Output the [X, Y] coordinate of the center of the cell containing the given text.  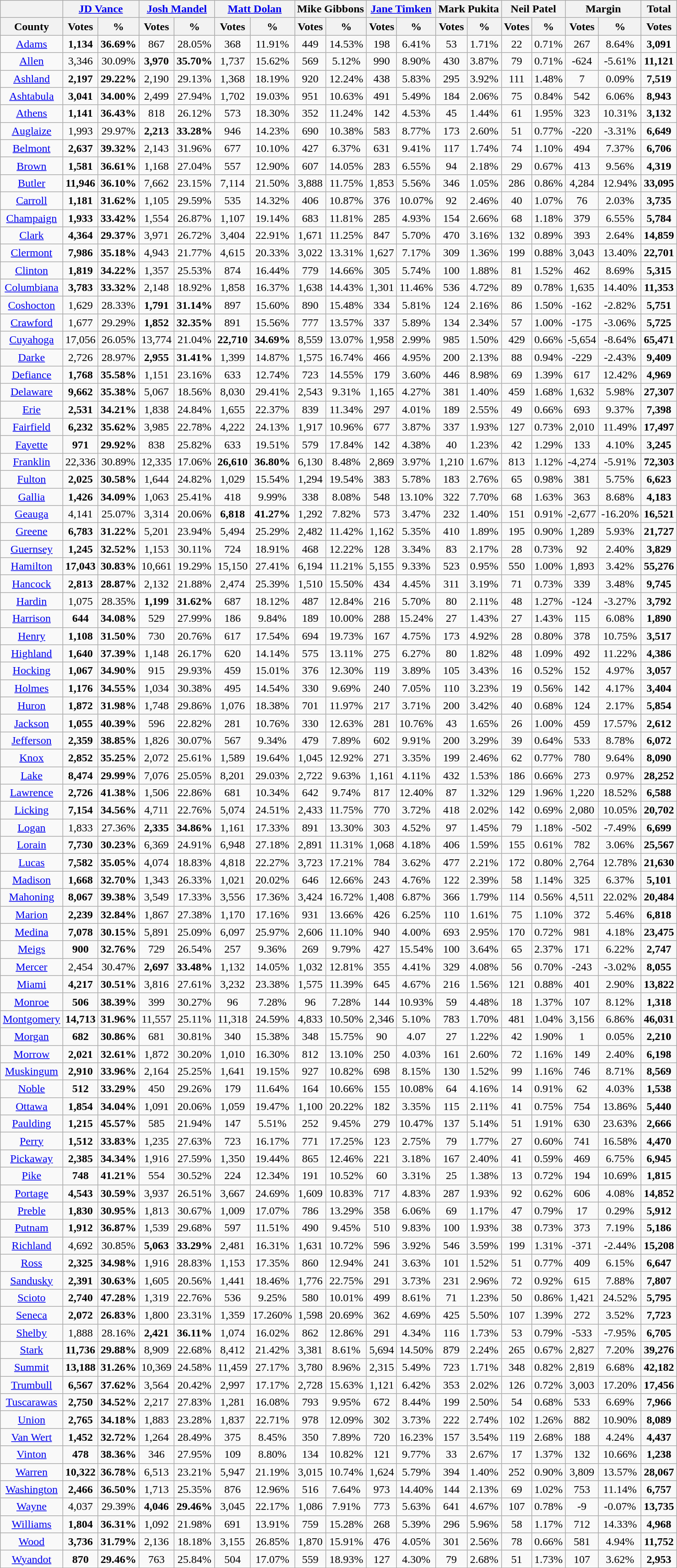
24.59% [272, 1019]
784 [382, 862]
16.44% [272, 270]
27.36% [118, 828]
12.81% [346, 967]
Jefferson [32, 740]
17,043 [81, 566]
18.30% [272, 113]
7.82% [346, 514]
3,245 [659, 444]
116 [451, 1333]
33.48% [194, 967]
Lake [32, 776]
14.87% [272, 357]
491 [382, 96]
8.45% [272, 1437]
21,727 [659, 532]
1,589 [233, 758]
1,804 [81, 1524]
17,497 [659, 427]
172 [517, 862]
817 [382, 793]
18.92% [194, 288]
3,971 [157, 236]
2.37% [548, 949]
1.63% [548, 496]
1.90% [548, 1036]
305 [382, 270]
1,168 [157, 166]
399 [157, 1002]
10,661 [157, 566]
56 [517, 967]
6.15% [620, 1263]
33.83% [118, 1141]
Perry [32, 1141]
12.09% [346, 1420]
7.88% [620, 1280]
1,100 [310, 1106]
30.67% [194, 1211]
2,359 [81, 740]
16.74% [346, 357]
30.38% [194, 688]
690 [310, 131]
35.58% [118, 375]
981 [582, 932]
2,315 [382, 1368]
15.38% [272, 1036]
1.14% [548, 880]
1,034 [157, 688]
4.05% [417, 1541]
1,933 [81, 218]
0.92% [548, 1280]
14.66% [346, 270]
26.33% [194, 880]
1,091 [157, 1106]
1.05% [484, 183]
0.95% [484, 566]
3,792 [659, 601]
862 [310, 1333]
1.09% [548, 653]
194 [582, 1176]
1,029 [233, 479]
Cuyahoga [32, 340]
23.15% [194, 183]
8.64% [620, 44]
Champaign [32, 218]
425 [451, 1315]
Clermont [32, 253]
7,723 [659, 1315]
Carroll [32, 200]
3,937 [157, 1193]
368 [233, 44]
927 [310, 1072]
Geauga [32, 514]
29.13% [194, 79]
36.87% [118, 1228]
3.16% [484, 236]
11,946 [81, 183]
1,215 [81, 1124]
19.47% [272, 1106]
579 [310, 444]
548 [382, 496]
13.40% [620, 253]
4.72% [484, 288]
1,141 [81, 113]
18.18% [194, 1541]
1,176 [81, 688]
29.59% [194, 200]
1,833 [81, 828]
1,059 [233, 1106]
241 [382, 1263]
4.41% [417, 967]
449 [310, 44]
3.34% [417, 549]
4.11% [417, 776]
16.72% [346, 897]
0.94% [548, 357]
2,869 [382, 462]
33.28% [194, 131]
14 [517, 1089]
15.62% [272, 61]
7,154 [81, 810]
13,735 [659, 1507]
1.61% [484, 915]
2,722 [310, 776]
42,182 [659, 1368]
920 [310, 79]
6.27% [417, 653]
30.52% [194, 1176]
2,239 [81, 915]
6,072 [659, 740]
554 [157, 1176]
34.04% [118, 1106]
-2.43% [620, 357]
0.64% [548, 740]
9.34% [272, 740]
5,891 [157, 932]
6,097 [233, 932]
123 [382, 1141]
329 [451, 967]
818 [157, 113]
7.17% [417, 253]
0.82% [548, 1368]
1.65% [484, 723]
29.99% [118, 776]
3,043 [582, 253]
Warren [32, 1472]
23.31% [194, 1315]
32.52% [118, 549]
154 [451, 218]
29.92% [118, 444]
1,010 [233, 1054]
4,284 [582, 183]
14.43% [346, 288]
1,121 [382, 1385]
631 [382, 148]
546 [451, 1245]
41.21% [118, 1176]
1.48% [548, 79]
1,294 [310, 479]
54 [517, 1402]
25.41% [194, 496]
783 [451, 1019]
33,095 [659, 183]
753 [582, 1489]
951 [310, 96]
559 [310, 1559]
1,170 [233, 915]
5.74% [417, 270]
3,003 [582, 1385]
786 [310, 1211]
23.38% [272, 984]
1,629 [81, 305]
1,063 [157, 496]
2,346 [382, 1019]
38.39% [118, 1002]
11.42% [346, 532]
2,747 [659, 949]
16.17% [272, 1141]
Josh Mandel [177, 9]
434 [382, 584]
15.50% [346, 584]
978 [310, 1420]
12.63% [346, 723]
Fayette [32, 444]
2,764 [582, 862]
2,612 [659, 723]
3,556 [233, 897]
10.52% [346, 1176]
Crawford [32, 323]
Mark Pukita [469, 9]
1,021 [233, 880]
383 [382, 479]
12.84% [346, 601]
352 [310, 113]
358 [382, 1211]
1.44% [484, 113]
3,970 [157, 61]
19.64% [272, 758]
1,181 [81, 200]
4,074 [157, 862]
338 [310, 496]
Wood [32, 1541]
17.16% [272, 915]
5.39% [417, 1524]
985 [451, 340]
19.73% [346, 636]
6.87% [417, 897]
0.29% [620, 1211]
780 [582, 758]
426 [382, 915]
15.75% [346, 1036]
10.34% [272, 793]
272 [582, 1315]
4.52% [417, 828]
12.46% [346, 1158]
3,314 [157, 514]
-371 [582, 1245]
22.27% [272, 862]
4.45% [417, 584]
4.92% [484, 636]
779 [310, 270]
468 [310, 549]
232 [451, 514]
Shelby [32, 1333]
32.72% [118, 1437]
5.75% [620, 479]
90 [382, 1036]
20.02% [272, 880]
29.86% [194, 706]
126 [517, 1385]
717 [382, 1193]
14.53% [346, 44]
1,632 [582, 392]
990 [382, 61]
267 [582, 44]
29 [517, 166]
782 [582, 845]
Richland [32, 1245]
3,549 [157, 897]
322 [451, 496]
504 [233, 1559]
37.39% [118, 653]
1,319 [157, 1298]
729 [157, 949]
11.22% [620, 653]
28.83% [194, 1263]
Union [32, 1420]
16.58% [620, 1141]
9.99% [272, 496]
Clinton [32, 270]
8,909 [157, 1350]
3,564 [157, 1385]
35.70% [194, 61]
34.98% [118, 1263]
5,694 [382, 1350]
10.90% [620, 1420]
687 [233, 601]
3.52% [620, 1315]
340 [233, 1036]
394 [451, 1472]
Licking [32, 810]
36.11% [194, 1333]
Noble [32, 1089]
20.69% [346, 1315]
26.05% [118, 340]
27.59% [194, 1158]
3.63% [417, 1263]
2,080 [582, 810]
Greene [32, 532]
24.52% [620, 1298]
15.24% [417, 619]
27.83% [194, 1402]
4.95% [417, 357]
12.92% [346, 758]
4.48% [484, 1002]
117 [451, 148]
4,818 [233, 862]
-3.27% [620, 601]
22.02% [620, 897]
4,046 [157, 1507]
18.12% [272, 601]
1.67% [484, 462]
43 [451, 723]
9.95% [346, 1402]
0.84% [548, 96]
Gallia [32, 496]
14.14% [272, 653]
1.29% [548, 444]
1,245 [81, 549]
34.52% [118, 1402]
Morgan [32, 1036]
28,067 [659, 1472]
6.42% [417, 1385]
36.31% [118, 1524]
269 [310, 949]
1,289 [582, 532]
Adams [32, 44]
30.86% [118, 1036]
34.90% [118, 671]
2,190 [157, 79]
2,531 [81, 410]
5,725 [659, 323]
5.93% [620, 532]
5,912 [659, 1211]
47.28% [118, 1298]
38.36% [118, 1455]
195 [517, 532]
4,470 [659, 1141]
2,335 [157, 828]
Erie [32, 410]
1,993 [81, 131]
297 [382, 410]
6,623 [659, 479]
22,701 [659, 253]
5.63% [417, 1507]
11.46% [417, 288]
870 [81, 1559]
17,456 [659, 1385]
931 [310, 915]
12.66% [346, 880]
13,774 [157, 340]
83 [451, 549]
11,557 [157, 1019]
1,368 [233, 79]
Henry [32, 636]
24.58% [194, 1368]
29.29% [118, 323]
372 [582, 915]
353 [451, 1385]
128 [382, 549]
29.68% [194, 1228]
24.84% [194, 410]
36.80% [272, 462]
1,067 [81, 671]
29.26% [194, 1089]
535 [233, 200]
9.63% [346, 776]
691 [233, 1524]
10.31% [620, 113]
3,346 [81, 61]
793 [310, 1402]
22.37% [272, 410]
10.38% [346, 131]
1,318 [659, 1002]
446 [451, 375]
11.10% [346, 932]
26.85% [272, 1541]
1.95% [548, 113]
33.32% [118, 288]
184 [451, 96]
Marion [32, 915]
1,819 [81, 270]
183 [451, 479]
133 [582, 444]
9,745 [659, 584]
250 [382, 1054]
Pickaway [32, 1158]
19.44% [272, 1158]
4,615 [233, 253]
36.69% [118, 44]
5,315 [659, 270]
838 [157, 444]
4,543 [81, 1193]
86 [517, 305]
746 [582, 1072]
18.38% [272, 706]
8,089 [659, 1420]
11.34% [346, 410]
257 [233, 949]
Hocking [32, 671]
2,955 [157, 357]
Ashtabula [32, 96]
8.48% [346, 462]
33.96% [118, 1072]
487 [310, 601]
Fulton [32, 479]
30.09% [118, 61]
10.00% [346, 619]
2.75% [417, 1141]
490 [310, 1228]
11,736 [81, 1350]
0.70% [548, 967]
13.30% [346, 828]
5.10% [417, 1019]
Trumbull [32, 1385]
11,318 [233, 1019]
11.49% [620, 427]
1,815 [659, 1176]
882 [582, 1420]
2,852 [81, 758]
Fairfield [32, 427]
18.46% [272, 1280]
224 [233, 1176]
-533 [582, 1333]
Putnam [32, 1228]
Hancock [32, 584]
5.35% [417, 532]
20.33% [272, 253]
35.18% [118, 253]
971 [81, 444]
1.68% [548, 392]
-502 [582, 828]
15,150 [233, 566]
410 [451, 532]
3.43% [484, 671]
22.78% [194, 427]
39 [517, 740]
30.95% [118, 1211]
1.89% [484, 532]
2,213 [157, 131]
Jane Timken [401, 9]
26,610 [233, 462]
0.97% [620, 776]
27.38% [194, 915]
Auglaize [32, 131]
1,148 [157, 653]
847 [382, 236]
31.98% [118, 706]
18.52% [620, 793]
2.74% [484, 1420]
8,055 [659, 967]
36.61% [118, 166]
7,730 [81, 845]
24.69% [272, 1193]
30.47% [118, 967]
30.27% [194, 1002]
865 [310, 1158]
Neil Patel [534, 9]
5,751 [659, 305]
1,235 [157, 1141]
741 [582, 1141]
61 [517, 113]
122 [451, 880]
Wyandot [32, 1559]
231 [451, 1280]
33 [451, 1455]
8.78% [620, 740]
575 [310, 653]
1.53% [484, 776]
7.64% [346, 1489]
3,816 [157, 984]
Vinton [32, 1455]
17.260% [272, 1315]
3.48% [620, 584]
2.76% [484, 479]
Darke [32, 357]
74 [517, 148]
6,232 [81, 427]
29.97% [118, 131]
8,067 [81, 897]
839 [310, 410]
19.51% [272, 444]
4.30% [417, 1559]
3.71% [417, 706]
1,677 [81, 323]
1,830 [81, 1211]
1.88% [484, 270]
5,067 [157, 392]
Morrow [32, 1054]
6,130 [310, 462]
60 [382, 1176]
9.91% [417, 740]
4.83% [417, 1193]
0.60% [548, 1141]
10.83% [346, 1193]
14,852 [659, 1193]
Defiance [32, 375]
-3.06% [620, 323]
529 [157, 619]
20,702 [659, 810]
5.12% [346, 61]
25.09% [194, 932]
2.67% [484, 1455]
14.32% [272, 200]
6.68% [620, 1368]
8,943 [659, 96]
101 [451, 1263]
1,238 [659, 1455]
10,322 [81, 1472]
2,666 [659, 1124]
6,647 [659, 1263]
22.68% [194, 1350]
2.24% [484, 1350]
8.98% [484, 375]
2.39% [484, 880]
1.32% [484, 793]
334 [382, 305]
0.75% [548, 1106]
9.31% [346, 392]
7.20% [620, 1350]
4,692 [81, 1245]
3,045 [233, 1507]
-5,654 [582, 340]
3,667 [233, 1193]
45.57% [118, 1124]
363 [582, 496]
47 [517, 1211]
Hamilton [32, 566]
0.61% [548, 845]
-4,274 [582, 462]
Hardin [32, 601]
1,870 [310, 1541]
6,945 [659, 1158]
Athens [32, 113]
283 [382, 166]
1,631 [310, 1245]
20.42% [194, 1385]
479 [310, 740]
12.78% [620, 862]
581 [582, 1541]
646 [310, 880]
9.69% [346, 688]
5.51% [272, 1124]
672 [382, 1402]
470 [451, 236]
27.04% [194, 166]
31.50% [118, 636]
23.63% [620, 1124]
10.01% [346, 1298]
10.96% [346, 427]
130 [451, 1072]
Jackson [32, 723]
1,220 [582, 793]
4,319 [659, 166]
1,768 [81, 375]
22.75% [346, 1280]
1,867 [157, 915]
10.47% [417, 1124]
13.86% [620, 1106]
3.89% [417, 671]
1,858 [233, 288]
8,474 [81, 776]
1,671 [310, 236]
2,819 [582, 1368]
1,210 [451, 462]
607 [310, 166]
6,194 [310, 566]
1.56% [484, 984]
2,217 [157, 1402]
4,943 [157, 253]
11.64% [272, 1089]
476 [382, 1541]
469 [582, 1158]
50 [517, 1298]
3,057 [659, 671]
8.69% [620, 270]
Margin [603, 9]
30.81% [194, 1036]
26.72% [194, 236]
295 [451, 79]
1.59% [484, 845]
287 [451, 1193]
7,078 [81, 932]
10.72% [346, 1245]
2.06% [484, 96]
5,854 [659, 706]
12,335 [157, 462]
7,398 [659, 410]
36.10% [118, 183]
-175 [582, 323]
1,893 [582, 566]
164 [310, 1089]
683 [310, 218]
Harrison [32, 619]
438 [382, 79]
-5.61% [620, 61]
2,474 [233, 584]
21.19% [272, 1472]
3,091 [659, 44]
2.99% [417, 340]
28.16% [118, 1333]
29.39% [118, 1507]
9.56% [620, 166]
26.51% [194, 1193]
39.32% [118, 148]
5.83% [417, 79]
2,132 [157, 584]
1,702 [233, 96]
21.04% [194, 340]
9.74% [346, 793]
19.03% [272, 96]
13.31% [346, 253]
16.02% [272, 1333]
3,155 [233, 1541]
37.62% [118, 1385]
22.86% [194, 793]
32.76% [118, 949]
1,598 [310, 1315]
11.39% [346, 984]
4.34% [417, 1333]
222 [451, 1420]
3.18% [417, 1158]
-9 [582, 1507]
8.08% [346, 496]
36.50% [118, 1489]
542 [582, 96]
21.98% [194, 1524]
5.81% [417, 305]
15,208 [659, 1245]
15.63% [346, 1385]
Matt Dolan [255, 9]
-16.20% [620, 514]
1,162 [382, 532]
0.09% [620, 79]
32.61% [118, 1054]
9.25% [272, 1298]
34.34% [118, 1158]
10.87% [346, 200]
481 [517, 1019]
1.70% [484, 1019]
30.15% [118, 932]
29.93% [194, 671]
4.27% [417, 392]
198 [382, 44]
2,025 [81, 479]
13.11% [346, 653]
8.77% [417, 131]
1,854 [81, 1106]
2,482 [310, 532]
701 [310, 706]
31.26% [118, 1368]
876 [233, 1489]
32.70% [118, 880]
5.46% [620, 915]
1,105 [157, 200]
94 [451, 166]
940 [382, 932]
2.50% [484, 1402]
512 [81, 1089]
302 [382, 1420]
432 [451, 776]
137 [451, 1124]
1.38% [484, 1176]
3,829 [659, 549]
64 [451, 1089]
35.05% [118, 862]
1,510 [310, 584]
4.93% [417, 218]
2,765 [81, 1420]
10.93% [417, 1002]
362 [382, 1315]
22 [517, 44]
5,101 [659, 880]
1,890 [659, 619]
13.91% [272, 1524]
3,022 [310, 253]
2,740 [81, 1298]
29.41% [272, 392]
21.50% [272, 183]
379 [582, 218]
38 [517, 1228]
Butler [32, 183]
65,471 [659, 340]
9.83% [417, 1228]
16.08% [272, 1402]
2.96% [484, 1280]
5,201 [157, 532]
49 [517, 410]
12.42% [620, 375]
25 [451, 1176]
Van Wert [32, 1437]
1,009 [233, 1211]
1,301 [382, 288]
4.00% [417, 932]
393 [582, 236]
1,837 [233, 1420]
1.12% [548, 462]
1,624 [382, 1472]
1,609 [310, 1193]
11.14% [620, 1489]
1,350 [233, 1158]
1,838 [157, 410]
874 [233, 270]
286 [517, 183]
6.86% [620, 1019]
17.20% [620, 1385]
288 [382, 619]
1,748 [157, 706]
25.61% [194, 758]
355 [382, 967]
11,121 [659, 61]
12.90% [272, 166]
1,627 [382, 253]
9,409 [659, 357]
12.24% [346, 79]
812 [310, 1054]
14.50% [417, 1350]
30.07% [194, 740]
17.21% [346, 862]
763 [157, 1559]
1.07% [548, 200]
25.53% [194, 270]
26.12% [194, 113]
15.56% [272, 323]
3.97% [417, 462]
27.94% [194, 96]
642 [310, 793]
24.91% [194, 845]
309 [451, 253]
597 [233, 1228]
7.91% [346, 1507]
Guernsey [32, 549]
401 [582, 984]
217 [382, 706]
13,822 [659, 984]
4.53% [417, 113]
17.54% [272, 636]
724 [233, 549]
40.39% [118, 723]
12.30% [346, 671]
5.50% [484, 1315]
2,481 [233, 1245]
1.04% [548, 1019]
109 [233, 1455]
34.08% [118, 619]
-0.07% [620, 1507]
149 [582, 1054]
9.37% [620, 410]
477 [451, 862]
5,063 [157, 1245]
8,030 [233, 392]
8.15% [417, 1072]
27.95% [194, 1455]
15.60% [272, 305]
Mercer [32, 967]
3,132 [659, 113]
8.80% [272, 1455]
Seneca [32, 1315]
1,917 [310, 427]
694 [310, 636]
890 [310, 305]
10.07% [417, 200]
1,107 [233, 218]
2.18% [484, 166]
1,776 [310, 1280]
12.34% [272, 1176]
1,075 [81, 601]
11,459 [233, 1368]
10.08% [417, 1089]
3,156 [582, 1019]
1,644 [157, 479]
32.84% [118, 915]
Huron [32, 706]
11.31% [346, 845]
152 [582, 671]
29.22% [118, 79]
1 [582, 1036]
2,421 [157, 1333]
1,199 [157, 601]
15.28% [346, 1524]
15.91% [346, 1541]
2.55% [484, 410]
28.05% [194, 44]
6.69% [620, 1402]
46,031 [659, 1019]
2,728 [310, 1385]
5.14% [484, 1124]
698 [382, 1072]
39,276 [659, 1350]
Meigs [32, 949]
3,015 [310, 1472]
6.22% [620, 949]
-3.02% [620, 967]
1,151 [157, 375]
1,076 [233, 706]
30.89% [118, 462]
6,369 [157, 845]
378 [582, 636]
7.05% [417, 688]
36.78% [118, 1472]
4,969 [659, 375]
2.03% [620, 200]
2,385 [81, 1158]
1,068 [382, 845]
Montgomery [32, 1019]
4,037 [81, 1507]
2,466 [81, 1489]
33.42% [118, 218]
9.36% [272, 949]
Madison [32, 880]
2,143 [157, 148]
1.79% [484, 897]
4,711 [157, 810]
915 [157, 671]
11,353 [659, 288]
730 [157, 636]
1,813 [157, 1211]
1.22% [484, 1036]
27.99% [194, 619]
147 [233, 1124]
1,165 [382, 392]
30.23% [118, 845]
Mike Gibbons [330, 9]
3,783 [81, 288]
25.82% [194, 444]
1,888 [81, 1333]
129 [517, 793]
157 [451, 1437]
2,827 [582, 1350]
Pike [32, 1176]
1.91% [548, 1124]
9.64% [620, 758]
Columbiana [32, 288]
17,056 [81, 340]
15.48% [346, 305]
30.85% [118, 1245]
0.59% [548, 1158]
25.25% [194, 1072]
Franklin [32, 462]
0.05% [620, 1036]
325 [582, 880]
1,092 [157, 1524]
301 [451, 1541]
30.63% [118, 1280]
34.18% [118, 1420]
34.09% [118, 496]
Belmont [32, 148]
28.49% [194, 1437]
221 [382, 1158]
1.31% [548, 1245]
Washington [32, 1489]
6,588 [659, 793]
946 [233, 131]
Summit [32, 1368]
59 [451, 1002]
285 [382, 218]
6,948 [233, 845]
303 [382, 828]
7.19% [620, 1228]
6,513 [157, 1472]
1,826 [157, 740]
20,484 [659, 897]
78 [517, 1541]
2,325 [81, 1263]
3.47% [417, 514]
19 [517, 688]
4,222 [233, 427]
10.05% [620, 810]
3.06% [620, 845]
1.74% [484, 148]
3.64% [484, 949]
14,859 [659, 236]
2,391 [81, 1280]
1,426 [81, 496]
3,723 [310, 862]
860 [310, 1263]
720 [382, 1437]
2.16% [484, 305]
4.01% [417, 410]
1,581 [81, 166]
2,606 [310, 932]
Knox [32, 758]
34.22% [118, 270]
Tuscarawas [32, 1402]
7.37% [620, 148]
23.94% [194, 532]
2.66% [484, 218]
Ashland [32, 79]
6,649 [659, 131]
2,997 [233, 1385]
7,519 [659, 79]
3,424 [310, 897]
4,511 [582, 897]
773 [382, 1507]
Scioto [32, 1298]
34.69% [272, 340]
14.54% [272, 688]
879 [451, 1350]
10.74% [346, 1472]
450 [157, 1089]
4.07 [417, 1036]
3,735 [659, 200]
Lucas [32, 862]
28.87% [118, 584]
1,853 [382, 183]
16.23% [417, 1437]
499 [382, 1298]
409 [582, 1263]
3.59% [484, 1245]
897 [233, 305]
2,197 [81, 79]
1,883 [157, 1420]
26.87% [194, 218]
5.96% [484, 1524]
557 [233, 166]
-7.49% [620, 828]
429 [517, 340]
25.39% [272, 584]
478 [81, 1455]
18.56% [194, 392]
28.35% [118, 601]
151 [517, 514]
8,090 [659, 758]
8,201 [233, 776]
4.76% [417, 880]
5.98% [620, 392]
265 [517, 1350]
41.27% [272, 514]
1,292 [310, 514]
8.12% [620, 1002]
4.69% [417, 1315]
1,086 [310, 1507]
492 [582, 653]
569 [310, 61]
23.21% [194, 1472]
19.54% [346, 479]
3,780 [310, 1368]
1.96% [548, 793]
89 [517, 288]
1,357 [157, 270]
114 [517, 897]
13.07% [346, 340]
1,134 [81, 44]
2,210 [659, 1036]
6,757 [659, 1489]
1,441 [233, 1280]
9,662 [81, 392]
Ross [32, 1263]
35.62% [118, 427]
296 [451, 1524]
4,386 [659, 653]
30.59% [118, 1193]
-2,677 [582, 514]
279 [382, 1124]
2.90% [620, 984]
2,543 [310, 392]
Wayne [32, 1507]
170 [517, 932]
26.17% [194, 653]
2.34% [484, 323]
34.86% [194, 828]
20.56% [194, 1280]
271 [382, 758]
813 [517, 462]
8.71% [620, 1072]
14.23% [272, 131]
Clark [32, 236]
23,475 [659, 932]
3.54% [484, 1437]
-2.44% [620, 1245]
-162 [582, 305]
6.25% [417, 915]
3,809 [582, 1472]
7,114 [233, 183]
273 [582, 776]
Holmes [32, 688]
-220 [582, 131]
1,538 [659, 1089]
Brown [32, 166]
1,605 [157, 1280]
1,539 [157, 1228]
97 [451, 828]
5,440 [659, 1106]
26.83% [118, 1315]
4,364 [81, 236]
10.69% [620, 1176]
87 [451, 793]
36.43% [118, 113]
22.71% [272, 1420]
1,641 [233, 1072]
1,506 [157, 793]
1,655 [233, 410]
27.18% [272, 845]
21,630 [659, 862]
17.25% [346, 1141]
57 [517, 323]
3,381 [310, 1350]
25.35% [194, 1489]
Logan [32, 828]
25.97% [272, 932]
Ottawa [32, 1106]
10.63% [346, 96]
1,713 [157, 1489]
24.13% [272, 427]
7,662 [157, 183]
Paulding [32, 1124]
88 [517, 357]
641 [451, 1507]
182 [382, 1106]
25.07% [118, 514]
41.38% [118, 793]
JD Vance [101, 9]
644 [81, 619]
1,055 [81, 723]
1,638 [310, 288]
243 [382, 880]
2.21% [484, 862]
13 [517, 1176]
34.55% [118, 688]
25.05% [194, 776]
27.41% [272, 566]
777 [310, 323]
22.91% [272, 236]
11.81% [346, 218]
5,155 [382, 566]
21.94% [194, 1124]
19.29% [194, 566]
21.88% [194, 584]
Mahoning [32, 897]
Muskingum [32, 1072]
6,706 [659, 148]
30.51% [118, 984]
29.37% [118, 236]
27.61% [194, 984]
30.83% [118, 566]
11,752 [659, 1541]
11.97% [346, 706]
19.14% [272, 218]
9.84% [272, 619]
8.96% [346, 1368]
2,813 [81, 584]
350 [310, 1437]
2,136 [157, 1541]
2,148 [157, 288]
1,421 [582, 1298]
188 [582, 1437]
1,343 [157, 880]
682 [81, 1036]
973 [382, 1489]
18.19% [272, 79]
1.77% [484, 1141]
4.24% [620, 1437]
0.69% [548, 810]
494 [582, 148]
867 [157, 44]
6.75% [620, 1158]
12.22% [346, 549]
712 [582, 1524]
76 [582, 200]
29.88% [118, 1350]
462 [582, 270]
1,640 [81, 653]
18.93% [346, 1559]
27,307 [659, 392]
5,795 [659, 1298]
-2.82% [620, 305]
18 [517, 1002]
1,737 [233, 61]
373 [582, 1228]
11.51% [272, 1228]
34.21% [118, 410]
24.51% [272, 810]
72,303 [659, 462]
3,041 [81, 96]
26 [517, 723]
9.77% [417, 1455]
1,074 [233, 1333]
1,852 [157, 323]
2,910 [81, 1072]
1,132 [233, 967]
12.96% [272, 1489]
1,554 [157, 218]
7 [582, 79]
13.66% [346, 915]
16.37% [272, 288]
Medina [32, 932]
1,399 [233, 357]
21.42% [272, 1350]
30.20% [194, 1054]
4.17% [620, 688]
Portage [32, 1193]
1.36% [484, 253]
Sandusky [32, 1280]
55,276 [659, 566]
8.44% [417, 1402]
1,281 [233, 1402]
0.52% [548, 671]
4.94% [620, 1541]
31.14% [194, 305]
17.84% [346, 444]
28.33% [118, 305]
323 [582, 113]
20.22% [346, 1106]
4.97% [620, 671]
-5.91% [620, 462]
567 [233, 740]
1.82% [484, 653]
14,713 [81, 1019]
4,437 [659, 1437]
22,710 [233, 340]
5,074 [233, 810]
County [32, 27]
2,499 [157, 96]
8.90% [417, 61]
10.75% [620, 636]
1,452 [81, 1437]
-229 [582, 357]
1.02% [548, 1489]
3.60% [417, 375]
5.89% [417, 323]
12.74% [272, 375]
770 [382, 810]
16,521 [659, 514]
Williams [32, 1524]
102 [517, 1420]
161 [451, 1054]
4,141 [81, 514]
34.56% [118, 810]
24.82% [194, 479]
5.56% [417, 183]
606 [582, 1193]
3,888 [310, 183]
3,985 [157, 427]
6,699 [659, 828]
9.41% [417, 148]
748 [81, 1176]
4.75% [417, 636]
22.82% [194, 723]
17.35% [272, 1263]
1.45% [484, 828]
6,705 [659, 1333]
16 [517, 671]
6.41% [417, 44]
27.63% [194, 1141]
4.16% [484, 1089]
17.06% [194, 462]
5.79% [417, 1472]
4.38% [417, 444]
22,336 [81, 462]
240 [382, 688]
466 [382, 357]
275 [382, 653]
4.10% [620, 444]
Allen [32, 61]
7,986 [81, 253]
39.38% [118, 897]
17.17% [272, 1385]
1,108 [81, 636]
13,188 [81, 1368]
1,958 [382, 340]
28,252 [659, 776]
10.50% [346, 1019]
10.10% [272, 148]
Monroe [32, 1002]
14.33% [620, 1524]
550 [517, 566]
495 [233, 688]
523 [451, 566]
1,635 [582, 288]
9.33% [417, 566]
759 [310, 1524]
99 [517, 1072]
27.17% [272, 1368]
Highland [32, 653]
0.62% [548, 1193]
6.08% [620, 619]
3.31% [417, 1176]
31.22% [118, 532]
Delaware [32, 392]
311 [451, 584]
11.91% [272, 44]
-243 [582, 967]
3,736 [81, 1541]
5,947 [233, 1472]
430 [451, 61]
2,953 [659, 1559]
1,045 [310, 758]
5.78% [417, 479]
8.68% [620, 496]
2,454 [81, 967]
111 [517, 79]
31.41% [194, 357]
-124 [582, 601]
23.28% [194, 1420]
11.25% [346, 236]
14.55% [346, 375]
6,567 [81, 1385]
11.21% [346, 566]
34.00% [118, 96]
22.17% [272, 1507]
16.31% [272, 1245]
11.24% [346, 113]
-8.64% [620, 340]
4,217 [81, 984]
2,021 [81, 1054]
1,791 [157, 305]
3.19% [484, 584]
2,433 [310, 810]
Stark [32, 1350]
0.98% [548, 479]
Lorain [32, 845]
771 [310, 1141]
3.29% [484, 740]
1,512 [81, 1141]
15.01% [272, 671]
2.56% [484, 1541]
-3.31% [620, 131]
17.36% [272, 897]
5,784 [659, 218]
2.64% [620, 236]
413 [582, 166]
2,891 [310, 845]
900 [81, 949]
1,912 [81, 1228]
Miami [32, 984]
1,264 [157, 1437]
6,198 [659, 1054]
630 [582, 1124]
7,966 [659, 1402]
31.79% [118, 1541]
191 [310, 1176]
3,517 [659, 636]
7.70% [484, 496]
583 [382, 131]
1,408 [382, 897]
-7.95% [620, 1333]
268 [382, 1524]
21.77% [194, 253]
45 [451, 113]
25.11% [194, 1019]
5,494 [233, 532]
516 [310, 1489]
20.76% [194, 636]
645 [382, 984]
25,567 [659, 845]
0.89% [548, 236]
3.72% [417, 810]
23.16% [194, 375]
12.40% [417, 793]
Preble [32, 1211]
35.38% [118, 392]
9.79% [346, 949]
32.35% [194, 323]
2,164 [157, 1072]
81 [517, 270]
12.86% [346, 1333]
580 [310, 1298]
10,369 [157, 1368]
1,359 [233, 1315]
375 [233, 1437]
6,783 [81, 532]
-624 [582, 61]
3.23% [484, 688]
105 [451, 671]
615 [582, 1280]
17.57% [620, 723]
510 [382, 1228]
506 [81, 1002]
171 [582, 949]
1,668 [81, 880]
339 [582, 584]
366 [451, 897]
25.29% [272, 532]
38.85% [118, 740]
620 [233, 653]
2,750 [81, 1402]
13.29% [346, 1211]
2,697 [157, 967]
8,559 [310, 340]
8,569 [659, 1072]
Total [659, 9]
3,232 [233, 984]
1.27% [548, 601]
7,807 [659, 1280]
1,800 [157, 1315]
18.83% [194, 862]
30.11% [194, 549]
7,582 [81, 862]
Lawrence [32, 793]
Coshocton [32, 305]
35.25% [118, 758]
2.95% [484, 932]
7,076 [157, 776]
1,032 [310, 967]
1.26% [548, 1420]
18.91% [272, 549]
602 [382, 740]
585 [157, 1124]
25.84% [194, 1559]
4,833 [310, 1019]
16.30% [272, 1054]
2,010 [582, 427]
29.03% [272, 776]
8,412 [233, 1350]
19.15% [272, 1072]
4,183 [659, 496]
30.58% [118, 479]
26.54% [194, 949]
2,637 [81, 148]
4,968 [659, 1524]
28.97% [118, 357]
754 [582, 1106]
5,186 [659, 1228]
